Output the (x, y) coordinate of the center of the cell containing the given text.  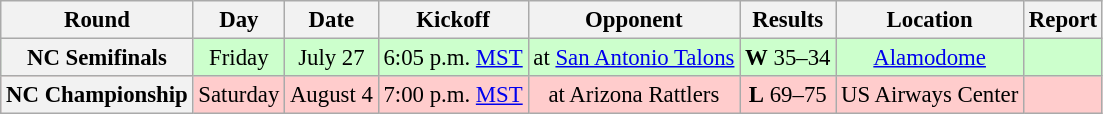
NC Championship (97, 95)
US Airways Center (930, 95)
at San Antonio Talons (634, 58)
Report (1064, 20)
Kickoff (453, 20)
NC Semifinals (97, 58)
Location (930, 20)
L 69–75 (788, 95)
Day (239, 20)
Round (97, 20)
Saturday (239, 95)
W 35–34 (788, 58)
Friday (239, 58)
Opponent (634, 20)
July 27 (332, 58)
7:00 p.m. MST (453, 95)
6:05 p.m. MST (453, 58)
Date (332, 20)
August 4 (332, 95)
at Arizona Rattlers (634, 95)
Results (788, 20)
Alamodome (930, 58)
